Locate the cell with the specified text and output its (X, Y) center coordinate. 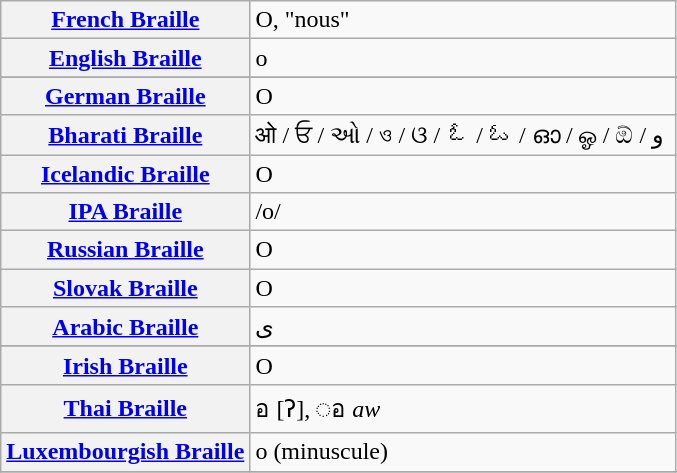
Arabic Braille (126, 327)
ओ / ਓ / ઓ / ও / ଓ / ఓ / ಓ / ഓ / ஓ / ඕ / و ‎ (463, 135)
o (minuscule) (463, 452)
/o/ (463, 212)
Thai Braille (126, 408)
French Braille (126, 20)
Luxembourgish Braille (126, 452)
IPA Braille (126, 212)
German Braille (126, 96)
О (463, 250)
O, "nous" (463, 20)
Irish Braille (126, 365)
ى (463, 327)
Russian Braille (126, 250)
Bharati Braille (126, 135)
อ [ʔ], ◌อ aw (463, 408)
English Braille (126, 58)
Slovak Braille (126, 288)
Icelandic Braille (126, 173)
o (463, 58)
